Determine the [x, y] coordinate at the center of the cell enclosing the given text.  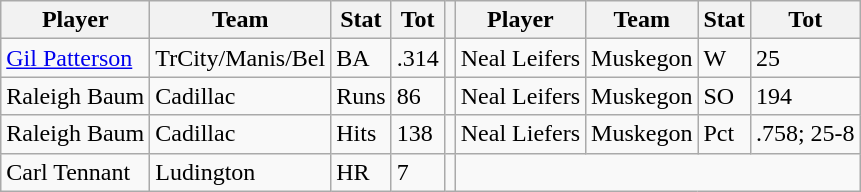
TrCity/Manis/Bel [240, 58]
Carl Tennant [76, 172]
BA [361, 58]
25 [805, 58]
194 [805, 96]
Gil Patterson [76, 58]
Neal Liefers [520, 134]
138 [418, 134]
7 [418, 172]
Pct [724, 134]
86 [418, 96]
Hits [361, 134]
HR [361, 172]
Runs [361, 96]
.758; 25-8 [805, 134]
SO [724, 96]
Ludington [240, 172]
W [724, 58]
.314 [418, 58]
